Identify which cell holds the provided text, then report its (X, Y) central coordinate. 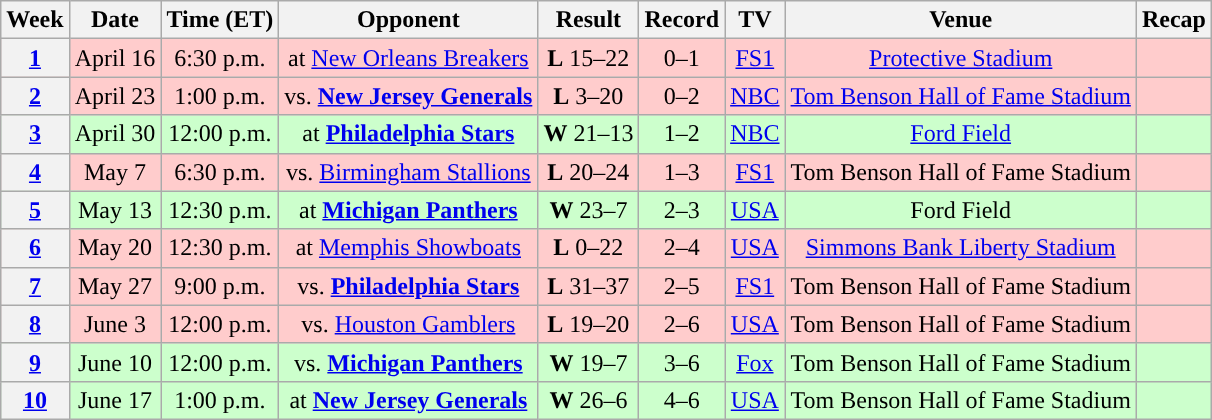
at Philadelphia Stars (408, 134)
TV (755, 20)
3 (35, 134)
Protective Stadium (960, 58)
Week (35, 20)
Record (682, 20)
Date (115, 20)
6 (35, 248)
at Memphis Showboats (408, 248)
vs. Michigan Panthers (408, 362)
1 (35, 58)
4 (35, 172)
June 10 (115, 362)
2–3 (682, 210)
5 (35, 210)
May 20 (115, 248)
vs. Philadelphia Stars (408, 286)
vs. Birmingham Stallions (408, 172)
at New Jersey Generals (408, 400)
at Michigan Panthers (408, 210)
June 3 (115, 324)
9 (35, 362)
4–6 (682, 400)
vs. Houston Gamblers (408, 324)
W 26–6 (588, 400)
W 19–7 (588, 362)
April 30 (115, 134)
Time (ET) (220, 20)
1–2 (682, 134)
9:00 p.m. (220, 286)
0–2 (682, 96)
April 23 (115, 96)
L 20–24 (588, 172)
10 (35, 400)
2–5 (682, 286)
May 7 (115, 172)
7 (35, 286)
L 19–20 (588, 324)
May 27 (115, 286)
W 23–7 (588, 210)
at New Orleans Breakers (408, 58)
W 21–13 (588, 134)
May 13 (115, 210)
L 3–20 (588, 96)
L 31–37 (588, 286)
vs. New Jersey Generals (408, 96)
L 0–22 (588, 248)
8 (35, 324)
1–3 (682, 172)
Recap (1174, 20)
3–6 (682, 362)
Fox (755, 362)
2 (35, 96)
L 15–22 (588, 58)
Venue (960, 20)
2–6 (682, 324)
Result (588, 20)
Simmons Bank Liberty Stadium (960, 248)
0–1 (682, 58)
April 16 (115, 58)
Opponent (408, 20)
June 17 (115, 400)
2–4 (682, 248)
